From the cell containing the given text, extract its center point as [x, y] coordinate. 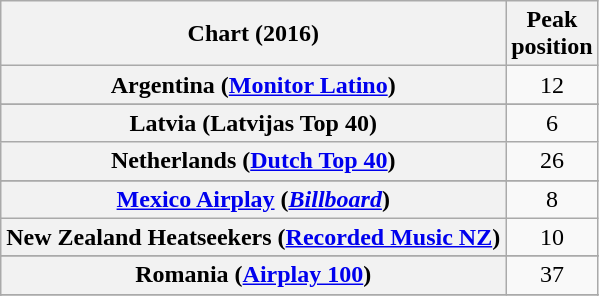
Peakposition [552, 34]
8 [552, 199]
26 [552, 161]
Romania (Airplay 100) [254, 275]
Netherlands (Dutch Top 40) [254, 161]
10 [552, 237]
Argentina (Monitor Latino) [254, 85]
Chart (2016) [254, 34]
Mexico Airplay (Billboard) [254, 199]
New Zealand Heatseekers (Recorded Music NZ) [254, 237]
Latvia (Latvijas Top 40) [254, 123]
37 [552, 275]
12 [552, 85]
6 [552, 123]
